Output the (X, Y) coordinate of the center of the cell containing the given text.  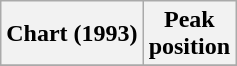
Chart (1993) (72, 34)
Peakposition (189, 34)
